Identify which cell holds the provided text, then report its [X, Y] central coordinate. 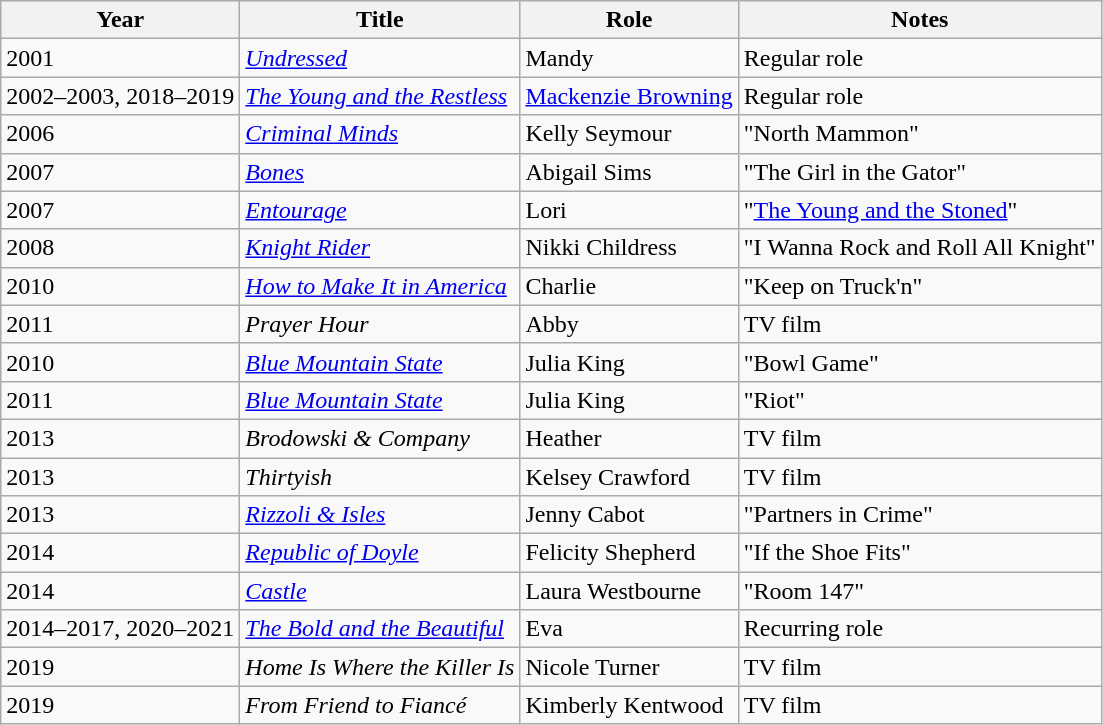
Nicole Turner [629, 667]
"Partners in Crime" [920, 515]
Mandy [629, 58]
Home Is Where the Killer Is [380, 667]
Nikki Childress [629, 248]
Bones [380, 172]
Republic of Doyle [380, 553]
From Friend to Fiancé [380, 705]
Role [629, 20]
Criminal Minds [380, 134]
Kimberly Kentwood [629, 705]
Kelly Seymour [629, 134]
"North Mammon" [920, 134]
Knight Rider [380, 248]
Abby [629, 324]
Laura Westbourne [629, 591]
2014–2017, 2020–2021 [120, 629]
Eva [629, 629]
The Bold and the Beautiful [380, 629]
"Riot" [920, 400]
Charlie [629, 286]
Recurring role [920, 629]
Prayer Hour [380, 324]
"If the Shoe Fits" [920, 553]
"Keep on Truck'n" [920, 286]
Entourage [380, 210]
Kelsey Crawford [629, 477]
Castle [380, 591]
Thirtyish [380, 477]
2002–2003, 2018–2019 [120, 96]
"The Young and the Stoned" [920, 210]
"Bowl Game" [920, 362]
2006 [120, 134]
2008 [120, 248]
The Young and the Restless [380, 96]
"The Girl in the Gator" [920, 172]
"Room 147" [920, 591]
Notes [920, 20]
Brodowski & Company [380, 438]
Rizzoli & Isles [380, 515]
Heather [629, 438]
"I Wanna Rock and Roll All Knight" [920, 248]
Jenny Cabot [629, 515]
Lori [629, 210]
How to Make It in America [380, 286]
Felicity Shepherd [629, 553]
Mackenzie Browning [629, 96]
2001 [120, 58]
Title [380, 20]
Abigail Sims [629, 172]
Undressed [380, 58]
Year [120, 20]
